Detect which cell encompasses the target text, then output its (X, Y) center coordinate. 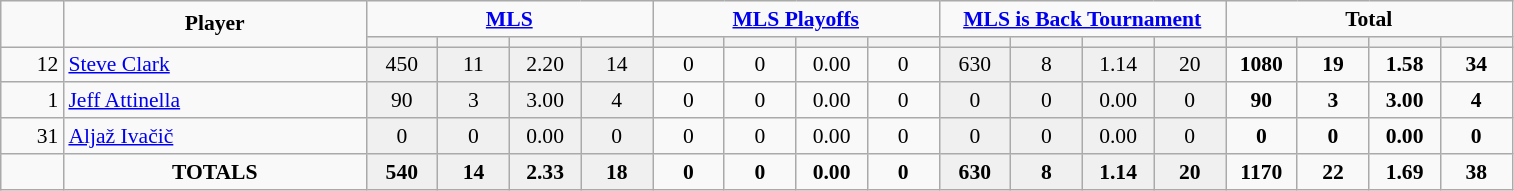
12 (32, 65)
Aljaž Ivačič (214, 136)
19 (1333, 65)
Player (214, 24)
1170 (1262, 172)
Jeff Attinella (214, 101)
MLS Playoffs (795, 19)
11 (474, 65)
Steve Clark (214, 65)
1080 (1262, 65)
MLS (509, 19)
31 (32, 136)
2.20 (545, 65)
1 (32, 101)
34 (1476, 65)
TOTALS (214, 172)
22 (1333, 172)
Total (1369, 19)
450 (402, 65)
1.69 (1405, 172)
540 (402, 172)
18 (617, 172)
38 (1476, 172)
2.33 (545, 172)
1.58 (1405, 65)
MLS is Back Tournament (1082, 19)
